Detect which cell encompasses the target text, then output its (x, y) center coordinate. 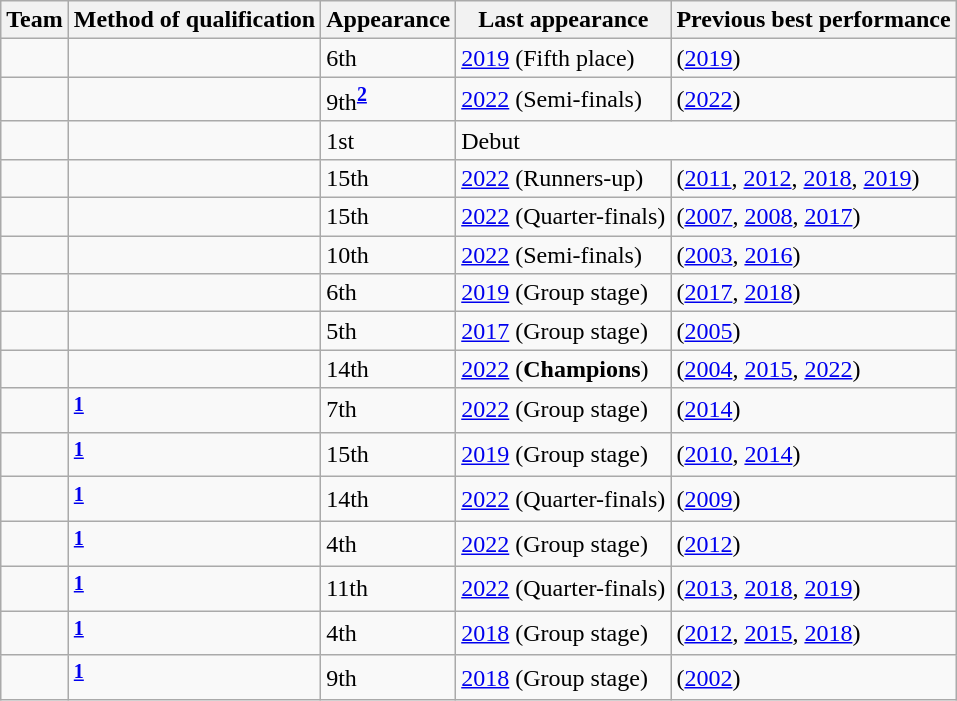
5th (388, 331)
9th2 (388, 100)
(2012, 2015, 2018) (814, 634)
Team (35, 20)
(2005) (814, 331)
11th (388, 588)
2022 (Champions) (564, 369)
Last appearance (564, 20)
2019 (Fifth place) (564, 58)
(2002) (814, 678)
(2017, 2018) (814, 293)
(2019) (814, 58)
1st (388, 140)
7th (388, 410)
(2014) (814, 410)
9th (388, 678)
Debut (706, 140)
10th (388, 255)
(2022) (814, 100)
Method of qualification (194, 20)
(2012) (814, 544)
Appearance (388, 20)
(2007, 2008, 2017) (814, 217)
Previous best performance (814, 20)
(2003, 2016) (814, 255)
(2011, 2012, 2018, 2019) (814, 178)
2022 (Runners-up) (564, 178)
2017 (Group stage) (564, 331)
(2009) (814, 500)
(2004, 2015, 2022) (814, 369)
(2013, 2018, 2019) (814, 588)
(2010, 2014) (814, 454)
